Provide the [x, y] coordinate of the cell's center where the given text is located.  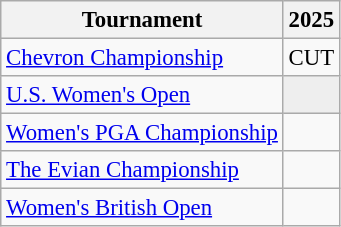
U.S. Women's Open [142, 95]
Women's British Open [142, 208]
2025 [311, 20]
Women's PGA Championship [142, 133]
CUT [311, 58]
Chevron Championship [142, 58]
The Evian Championship [142, 170]
Tournament [142, 20]
